Pinpoint the cell where the given text exists, returning its [x, y] midpoint coordinate. 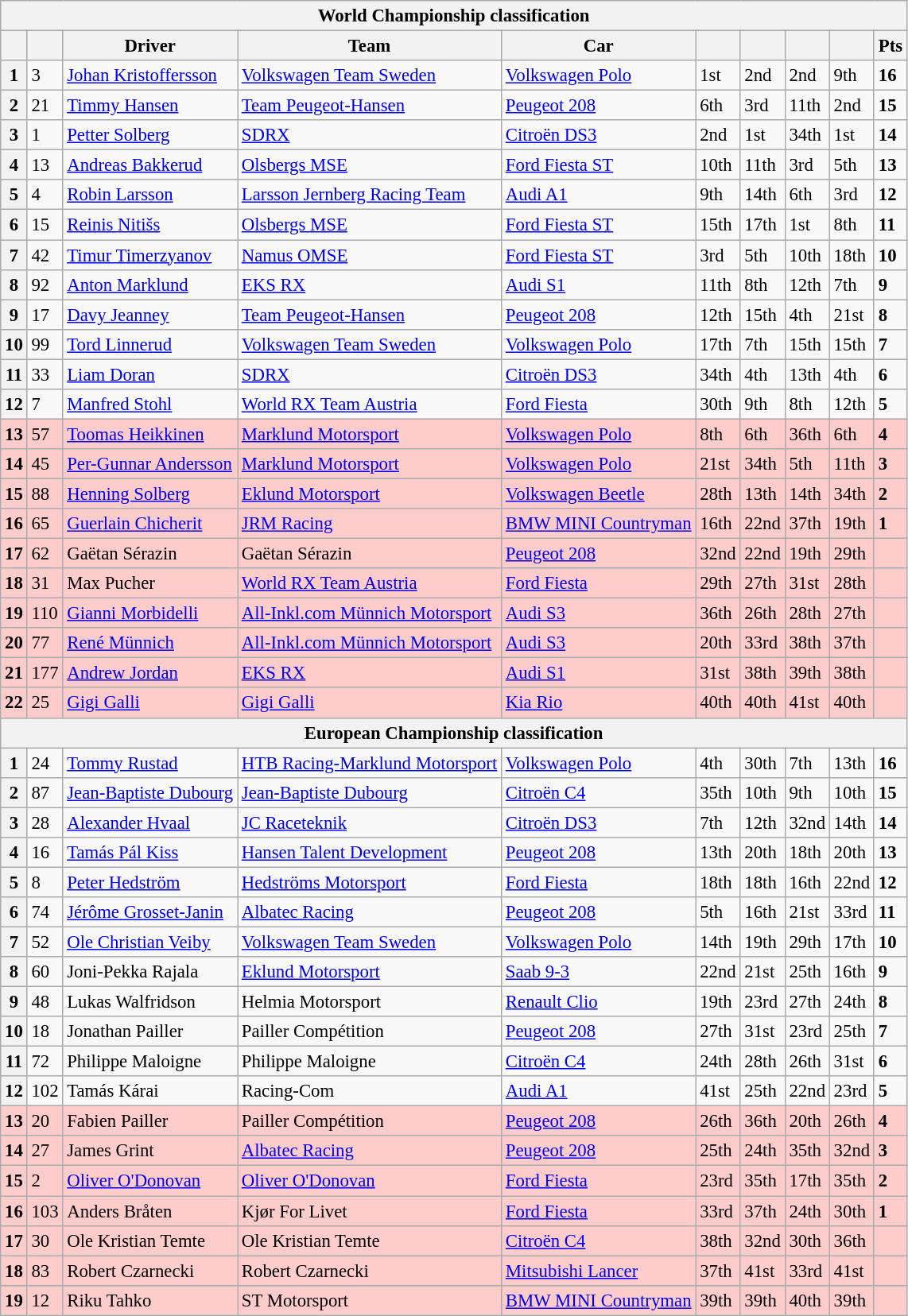
Pts [891, 46]
27 [45, 1151]
Reinis Nitišs [150, 225]
31 [45, 583]
30 [45, 1241]
92 [45, 284]
60 [45, 972]
Tord Linnerud [150, 344]
88 [45, 493]
Per-Gunnar Andersson [150, 464]
Liam Doran [150, 374]
Toomas Heikkinen [150, 434]
99 [45, 344]
Timmy Hansen [150, 106]
Andrew Jordan [150, 673]
James Grint [150, 1151]
Ole Christian Veiby [150, 942]
Timur Timerzyanov [150, 255]
52 [45, 942]
62 [45, 554]
Petter Solberg [150, 135]
Gianni Morbidelli [150, 613]
Tommy Rustad [150, 763]
33 [45, 374]
Manfred Stohl [150, 404]
103 [45, 1211]
Max Pucher [150, 583]
Johan Kristoffersson [150, 75]
Alexander Hvaal [150, 822]
24 [45, 763]
Hansen Talent Development [369, 853]
65 [45, 524]
Lukas Walfridson [150, 1002]
Guerlain Chicherit [150, 524]
World Championship classification [454, 16]
Anton Marklund [150, 284]
Davy Jeanney [150, 315]
Joni-Pekka Rajala [150, 972]
Jonathan Pailler [150, 1032]
Fabien Pailler [150, 1121]
22 [14, 703]
JC Raceteknik [369, 822]
ST Motorsport [369, 1300]
René Münnich [150, 643]
Renault Clio [599, 1002]
Volkswagen Beetle [599, 493]
Jérôme Grosset-Janin [150, 912]
110 [45, 613]
Anders Bråten [150, 1211]
Riku Tahko [150, 1300]
48 [45, 1002]
177 [45, 673]
57 [45, 434]
Helmia Motorsport [369, 1002]
Namus OMSE [369, 255]
42 [45, 255]
Andreas Bakkerud [150, 165]
Larsson Jernberg Racing Team [369, 195]
JRM Racing [369, 524]
25 [45, 703]
Kia Rio [599, 703]
Henning Solberg [150, 493]
Tamás Kárai [150, 1091]
Driver [150, 46]
Mitsubishi Lancer [599, 1271]
Car [599, 46]
77 [45, 643]
Team [369, 46]
Racing-Com [369, 1091]
Robin Larsson [150, 195]
45 [45, 464]
Kjør For Livet [369, 1211]
Saab 9-3 [599, 972]
European Championship classification [454, 733]
28 [45, 822]
Hedströms Motorsport [369, 882]
Peter Hedström [150, 882]
74 [45, 912]
HTB Racing-Marklund Motorsport [369, 763]
87 [45, 792]
72 [45, 1062]
83 [45, 1271]
Tamás Pál Kiss [150, 853]
102 [45, 1091]
